Return (X, Y) of the center of cell containing provided text 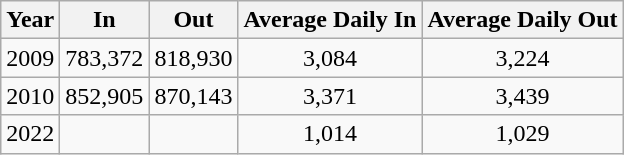
3,224 (522, 58)
3,084 (330, 58)
3,371 (330, 96)
Out (194, 20)
1,014 (330, 134)
870,143 (194, 96)
818,930 (194, 58)
Average Daily In (330, 20)
2009 (30, 58)
Average Daily Out (522, 20)
3,439 (522, 96)
Year (30, 20)
2022 (30, 134)
1,029 (522, 134)
In (104, 20)
852,905 (104, 96)
783,372 (104, 58)
2010 (30, 96)
